Return [X, Y] of the center of cell containing provided text 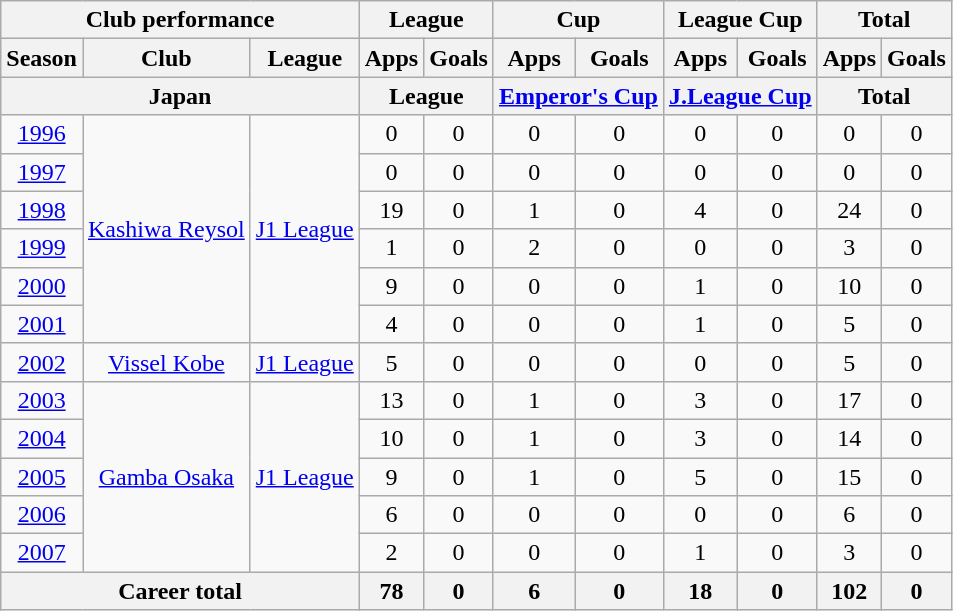
1999 [42, 248]
18 [700, 591]
2006 [42, 515]
1996 [42, 134]
1998 [42, 210]
17 [849, 400]
78 [391, 591]
League Cup [740, 20]
102 [849, 591]
19 [391, 210]
2002 [42, 362]
Season [42, 58]
14 [849, 438]
Emperor's Cup [578, 96]
13 [391, 400]
15 [849, 477]
Club [166, 58]
J.League Cup [740, 96]
Vissel Kobe [166, 362]
Japan [180, 96]
Career total [180, 591]
2000 [42, 286]
2007 [42, 553]
Kashiwa Reysol [166, 229]
2005 [42, 477]
Club performance [180, 20]
Cup [578, 20]
24 [849, 210]
Gamba Osaka [166, 476]
2003 [42, 400]
2001 [42, 324]
1997 [42, 172]
2004 [42, 438]
